Determine the [x, y] coordinate at the center of the cell enclosing the given text.  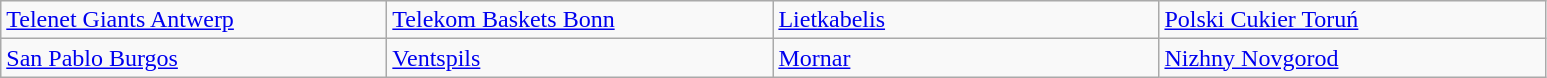
Telenet Giants Antwerp [194, 20]
Nizhny Novgorod [1352, 58]
Lietkabelis [966, 20]
Polski Cukier Toruń [1352, 20]
Ventspils [580, 58]
Telekom Baskets Bonn [580, 20]
San Pablo Burgos [194, 58]
Mornar [966, 58]
